Locate the cell with the specified text and output its (x, y) center coordinate. 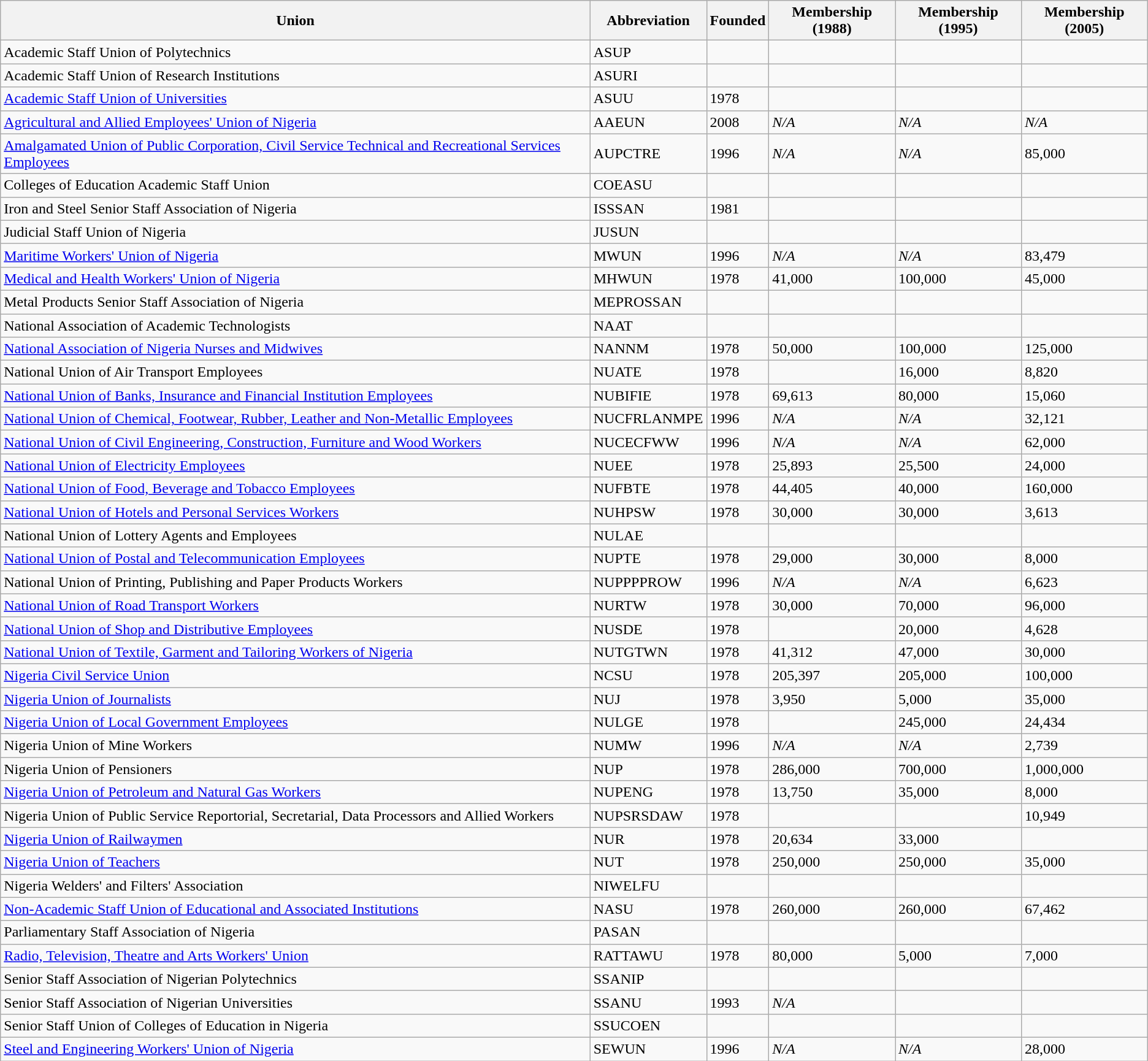
NUT (648, 862)
PASAN (648, 932)
Membership (1988) (832, 21)
NCSU (648, 675)
NULGE (648, 722)
SSANIP (648, 979)
JUSUN (648, 232)
National Union of Printing, Publishing and Paper Products Workers (296, 582)
National Union of Chemical, Footwear, Rubber, Leather and Non-Metallic Employees (296, 419)
32,121 (1084, 419)
Iron and Steel Senior Staff Association of Nigeria (296, 209)
Academic Staff Union of Polytechnics (296, 52)
24,434 (1084, 722)
RATTAWU (648, 956)
Nigeria Union of Local Government Employees (296, 722)
Steel and Engineering Workers' Union of Nigeria (296, 1049)
16,000 (959, 372)
National Union of Road Transport Workers (296, 605)
Nigeria Union of Railwaymen (296, 839)
Membership (1995) (959, 21)
SSUCOEN (648, 1025)
33,000 (959, 839)
Senior Staff Association of Nigerian Polytechnics (296, 979)
NUHPSW (648, 512)
National Union of Food, Beverage and Tobacco Employees (296, 489)
ASURI (648, 75)
MEPROSSAN (648, 302)
NAAT (648, 326)
Nigeria Union of Mine Workers (296, 746)
Nigeria Union of Pensioners (296, 769)
Academic Staff Union of Research Institutions (296, 75)
Agricultural and Allied Employees' Union of Nigeria (296, 122)
MWUN (648, 255)
NUPSRSDAW (648, 816)
NUATE (648, 372)
Maritime Workers' Union of Nigeria (296, 255)
NUBIFIE (648, 396)
National Association of Nigeria Nurses and Midwives (296, 349)
Medical and Health Workers' Union of Nigeria (296, 278)
NUCFRLANMPE (648, 419)
Nigeria Civil Service Union (296, 675)
National Union of Air Transport Employees (296, 372)
25,893 (832, 465)
National Association of Academic Technologists (296, 326)
24,000 (1084, 465)
Judicial Staff Union of Nigeria (296, 232)
National Union of Lottery Agents and Employees (296, 535)
Parliamentary Staff Association of Nigeria (296, 932)
ISSSAN (648, 209)
96,000 (1084, 605)
National Union of Civil Engineering, Construction, Furniture and Wood Workers (296, 442)
125,000 (1084, 349)
1981 (738, 209)
NUSDE (648, 629)
41,000 (832, 278)
NULAE (648, 535)
47,000 (959, 652)
NUEE (648, 465)
7,000 (1084, 956)
SSANU (648, 1002)
National Union of Electricity Employees (296, 465)
NUP (648, 769)
NUTGTWN (648, 652)
ASUP (648, 52)
13,750 (832, 792)
Metal Products Senior Staff Association of Nigeria (296, 302)
700,000 (959, 769)
29,000 (832, 559)
Senior Staff Association of Nigerian Universities (296, 1002)
85,000 (1084, 153)
83,479 (1084, 255)
62,000 (1084, 442)
MHWUN (648, 278)
8,820 (1084, 372)
Membership (2005) (1084, 21)
69,613 (832, 396)
Nigeria Union of Petroleum and Natural Gas Workers (296, 792)
67,462 (1084, 909)
1,000,000 (1084, 769)
NASU (648, 909)
3,950 (832, 699)
2,739 (1084, 746)
44,405 (832, 489)
NANNM (648, 349)
National Union of Banks, Insurance and Financial Institution Employees (296, 396)
Radio, Television, Theatre and Arts Workers' Union (296, 956)
Nigeria Union of Public Service Reportorial, Secretarial, Data Processors and Allied Workers (296, 816)
Abbreviation (648, 21)
Senior Staff Union of Colleges of Education in Nigeria (296, 1025)
45,000 (1084, 278)
28,000 (1084, 1049)
6,623 (1084, 582)
NUPTE (648, 559)
25,500 (959, 465)
Colleges of Education Academic Staff Union (296, 185)
AUPCTRE (648, 153)
160,000 (1084, 489)
National Union of Textile, Garment and Tailoring Workers of Nigeria (296, 652)
10,949 (1084, 816)
Founded (738, 21)
70,000 (959, 605)
AAEUN (648, 122)
1993 (738, 1002)
Academic Staff Union of Universities (296, 99)
NUJ (648, 699)
NIWELFU (648, 886)
National Union of Hotels and Personal Services Workers (296, 512)
205,000 (959, 675)
41,312 (832, 652)
Union (296, 21)
2008 (738, 122)
205,397 (832, 675)
Nigeria Union of Teachers (296, 862)
NUMW (648, 746)
NUFBTE (648, 489)
40,000 (959, 489)
245,000 (959, 722)
50,000 (832, 349)
20,634 (832, 839)
20,000 (959, 629)
NUCECFWW (648, 442)
ASUU (648, 99)
NURTW (648, 605)
COEASU (648, 185)
National Union of Postal and Telecommunication Employees (296, 559)
NUPPPPROW (648, 582)
4,628 (1084, 629)
286,000 (832, 769)
Nigeria Welders' and Filters' Association (296, 886)
15,060 (1084, 396)
Non-Academic Staff Union of Educational and Associated Institutions (296, 909)
SEWUN (648, 1049)
Nigeria Union of Journalists (296, 699)
NUR (648, 839)
National Union of Shop and Distributive Employees (296, 629)
3,613 (1084, 512)
Amalgamated Union of Public Corporation, Civil Service Technical and Recreational Services Employees (296, 153)
NUPENG (648, 792)
